Capture the cell that displays the provided text and extract its (X, Y) central coordinate. 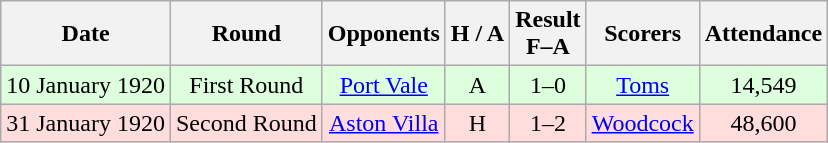
Attendance (763, 34)
A (477, 85)
Aston Villa (384, 123)
Round (246, 34)
Second Round (246, 123)
1–2 (548, 123)
Toms (642, 85)
31 January 1920 (86, 123)
H (477, 123)
Woodcock (642, 123)
Opponents (384, 34)
Date (86, 34)
48,600 (763, 123)
H / A (477, 34)
1–0 (548, 85)
10 January 1920 (86, 85)
ResultF–A (548, 34)
Port Vale (384, 85)
First Round (246, 85)
Scorers (642, 34)
14,549 (763, 85)
